Extract the [X, Y] coordinate from the center of the cell holding the provided text.  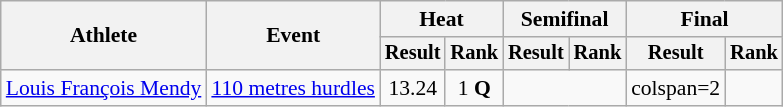
Event [293, 36]
110 metres hurdles [293, 88]
13.24 [413, 88]
1 Q [474, 88]
Heat [442, 19]
Athlete [104, 36]
Louis François Mendy [104, 88]
Semifinal [564, 19]
Final [704, 19]
colspan=2 [676, 88]
